Scan for the cell matching the given text and deliver its [X, Y] coordinate at center. 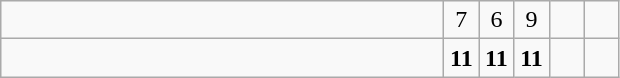
9 [532, 20]
7 [462, 20]
6 [496, 20]
